Identify which cell holds the provided text, then report its [x, y] central coordinate. 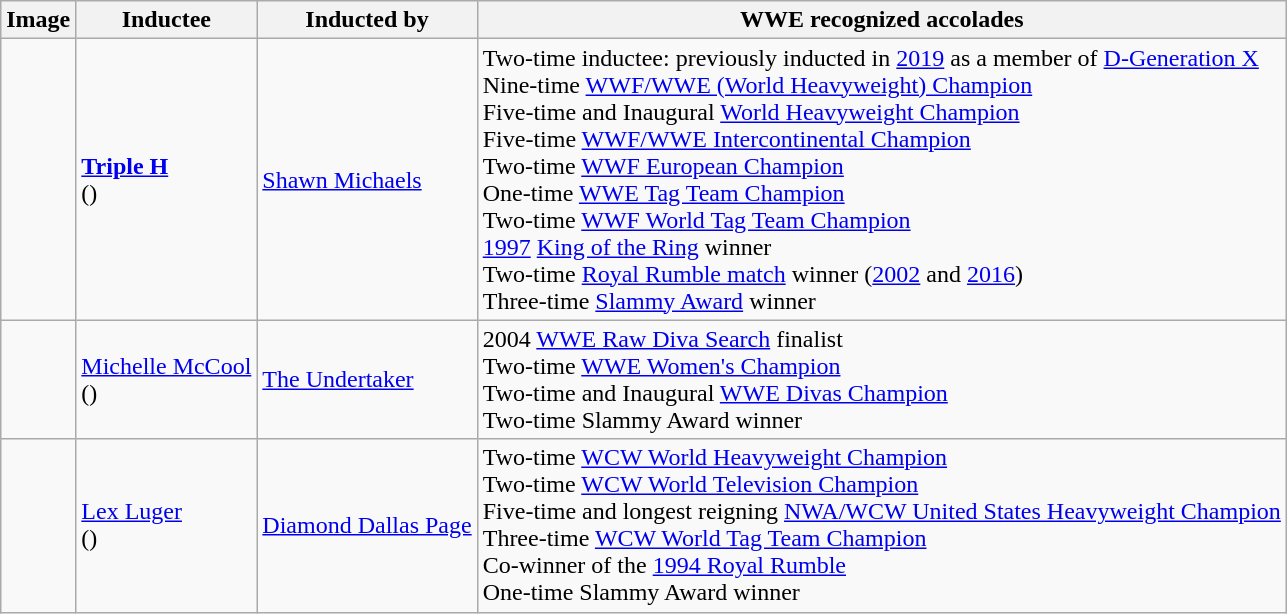
Inductee [166, 20]
The Undertaker [367, 380]
Diamond Dallas Page [367, 526]
Image [38, 20]
Lex Luger() [166, 526]
Michelle McCool() [166, 380]
Shawn Michaels [367, 180]
WWE recognized accolades [882, 20]
Triple H() [166, 180]
Inducted by [367, 20]
2004 WWE Raw Diva Search finalistTwo-time WWE Women's ChampionTwo-time and Inaugural WWE Divas ChampionTwo-time Slammy Award winner [882, 380]
